Find where the given text appears and provide that cell's center as (X, Y) coordinate. 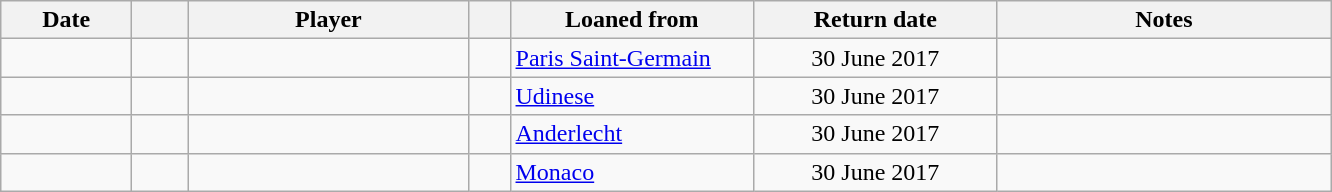
Paris Saint-Germain (632, 58)
Loaned from (632, 20)
Return date (876, 20)
Anderlecht (632, 134)
Date (66, 20)
Monaco (632, 172)
Notes (1164, 20)
Player (328, 20)
Udinese (632, 96)
